Detect which cell encompasses the target text, then output its [x, y] center coordinate. 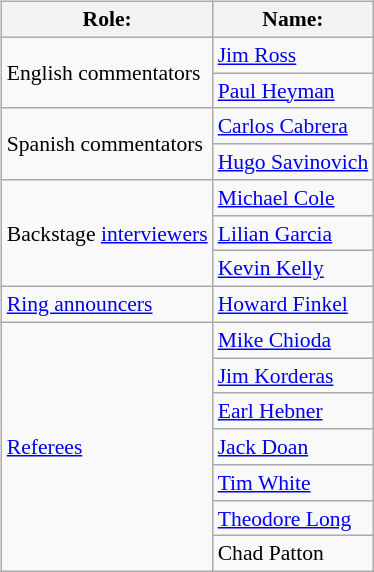
Hugo Savinovich [294, 162]
Spanish commentators [108, 144]
Jim Korderas [294, 376]
Ring announcers [108, 305]
English commentators [108, 72]
Michael Cole [294, 198]
Referees [108, 446]
Chad Patton [294, 554]
Jack Doan [294, 447]
Earl Hebner [294, 411]
Howard Finkel [294, 305]
Jim Ross [294, 55]
Tim White [294, 483]
Backstage interviewers [108, 234]
Role: [108, 20]
Theodore Long [294, 518]
Paul Heyman [294, 91]
Name: [294, 20]
Carlos Cabrera [294, 126]
Lilian Garcia [294, 233]
Mike Chioda [294, 340]
Kevin Kelly [294, 269]
